Capture the cell that displays the provided text and extract its (x, y) central coordinate. 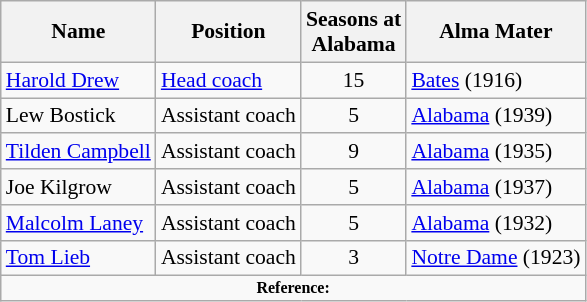
Name (78, 32)
Head coach (228, 80)
Alabama (1935) (496, 152)
Alma Mater (496, 32)
3 (354, 258)
Alabama (1939) (496, 116)
Bates (1916) (496, 80)
Tom Lieb (78, 258)
Reference: (294, 288)
15 (354, 80)
Tilden Campbell (78, 152)
Alabama (1932) (496, 223)
9 (354, 152)
Notre Dame (1923) (496, 258)
Lew Bostick (78, 116)
Joe Kilgrow (78, 187)
Position (228, 32)
Alabama (1937) (496, 187)
Malcolm Laney (78, 223)
Seasons atAlabama (354, 32)
Harold Drew (78, 80)
